Determine the [x, y] coordinate at the center of the cell enclosing the given text.  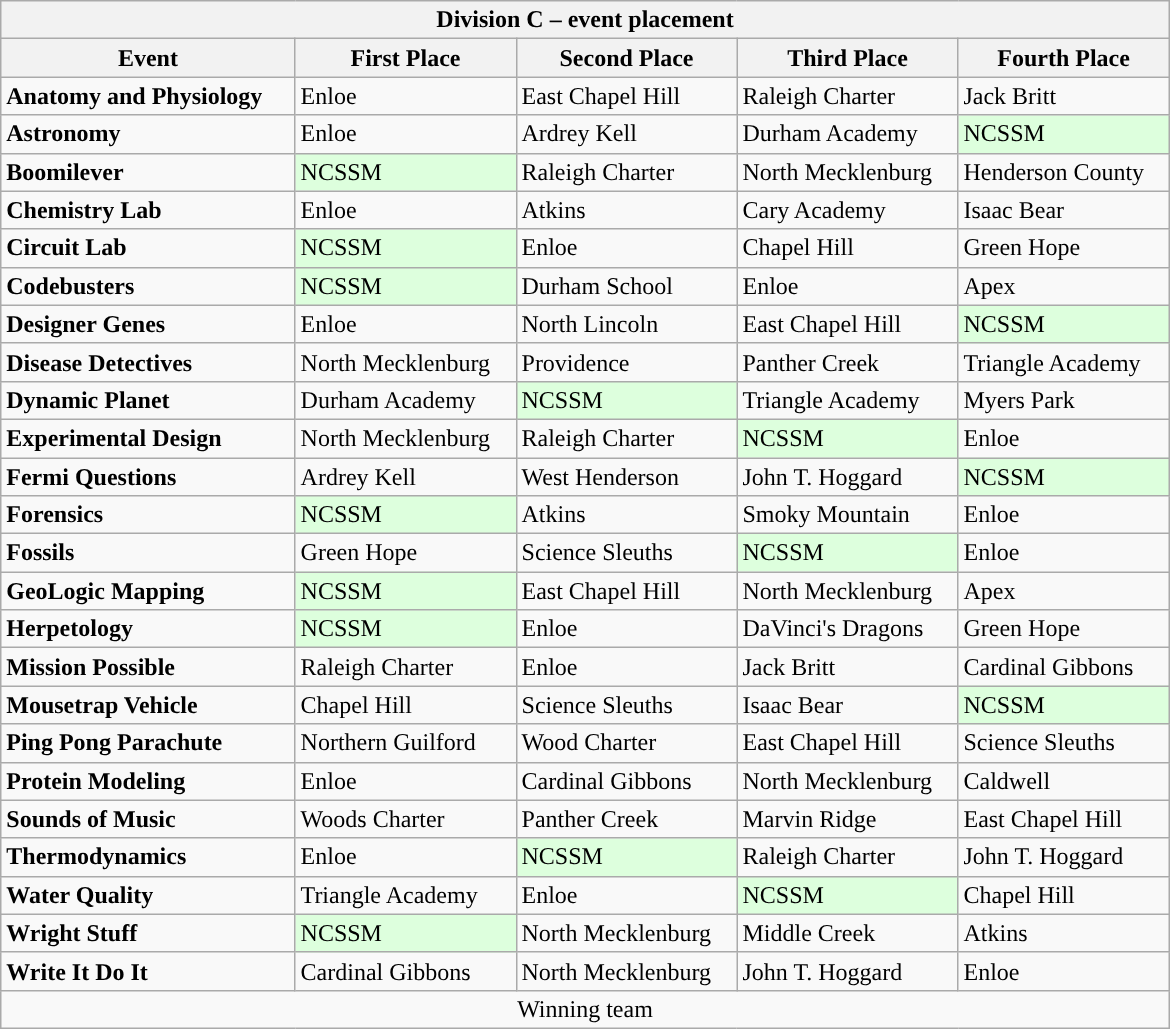
Fermi Questions [148, 477]
Write It Do It [148, 971]
North Lincoln [626, 324]
Protein Modeling [148, 781]
Thermodynamics [148, 857]
Middle Creek [848, 933]
First Place [406, 58]
Herpetology [148, 629]
Mousetrap Vehicle [148, 705]
Winning team [585, 1009]
Cary Academy [848, 210]
Durham School [626, 286]
Third Place [848, 58]
Caldwell [1064, 781]
Experimental Design [148, 438]
Division C – event placement [585, 20]
Smoky Mountain [848, 515]
Sounds of Music [148, 819]
Designer Genes [148, 324]
Providence [626, 362]
Wood Charter [626, 743]
Fourth Place [1064, 58]
Disease Detectives [148, 362]
Fossils [148, 553]
Anatomy and Physiology [148, 96]
Woods Charter [406, 819]
Circuit Lab [148, 248]
Myers Park [1064, 400]
Astronomy [148, 134]
Codebusters [148, 286]
Henderson County [1064, 172]
Forensics [148, 515]
West Henderson [626, 477]
DaVinci's Dragons [848, 629]
Event [148, 58]
Water Quality [148, 895]
Mission Possible [148, 667]
Marvin Ridge [848, 819]
Northern Guilford [406, 743]
Boomilever [148, 172]
GeoLogic Mapping [148, 591]
Chemistry Lab [148, 210]
Second Place [626, 58]
Dynamic Planet [148, 400]
Ping Pong Parachute [148, 743]
Wright Stuff [148, 933]
